Capture the cell that displays the provided text and extract its (x, y) central coordinate. 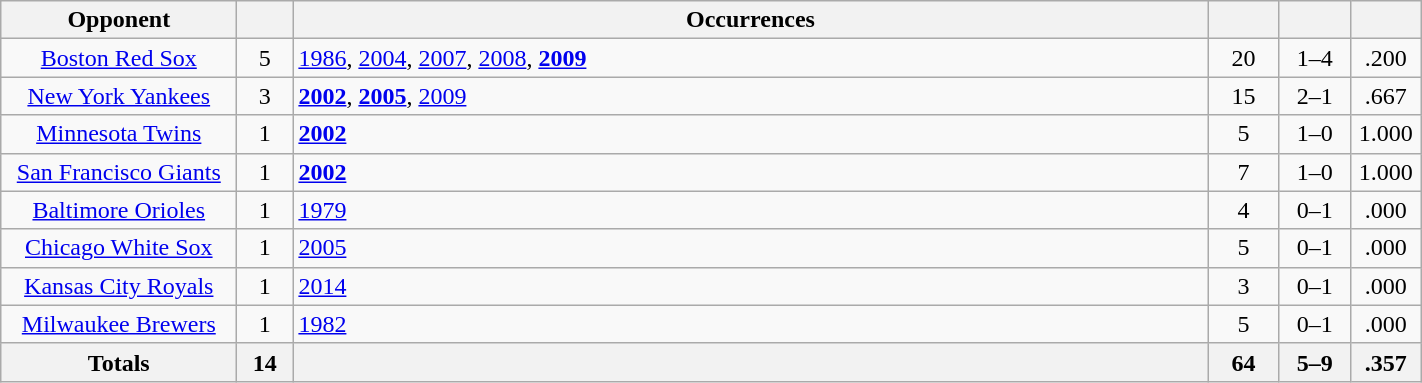
2–1 (1314, 96)
64 (1244, 362)
1–4 (1314, 58)
San Francisco Giants (119, 172)
2002, 2005, 2009 (750, 96)
4 (1244, 210)
Totals (119, 362)
.357 (1386, 362)
5–9 (1314, 362)
.667 (1386, 96)
1986, 2004, 2007, 2008, 2009 (750, 58)
Boston Red Sox (119, 58)
1982 (750, 324)
2014 (750, 286)
Minnesota Twins (119, 134)
2005 (750, 248)
Occurrences (750, 20)
Chicago White Sox (119, 248)
1979 (750, 210)
New York Yankees (119, 96)
15 (1244, 96)
Kansas City Royals (119, 286)
14 (265, 362)
Baltimore Orioles (119, 210)
.200 (1386, 58)
Milwaukee Brewers (119, 324)
20 (1244, 58)
Opponent (119, 20)
7 (1244, 172)
